For the text-containing cell, return its midpoint in (x, y) coordinate format. 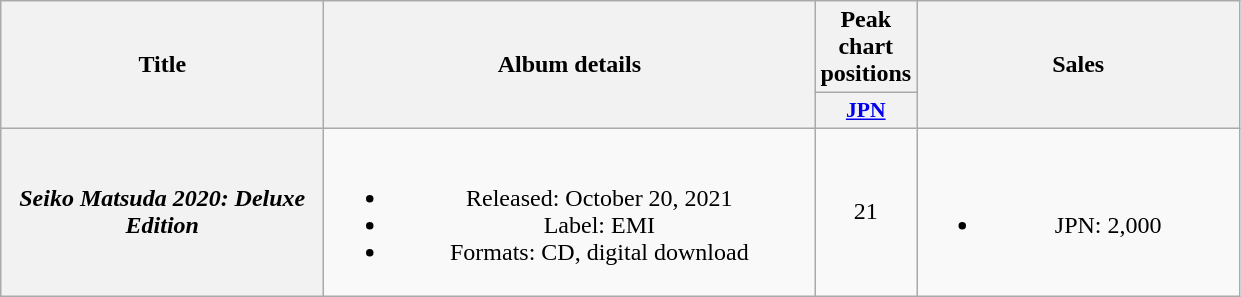
Album details (570, 65)
Sales (1078, 65)
Title (162, 65)
JPN (866, 111)
Released: October 20, 2021Label: EMIFormats: CD, digital download (570, 212)
Seiko Matsuda 2020: Deluxe Edition (162, 212)
JPN: 2,000 (1078, 212)
Peak chart positions (866, 47)
21 (866, 212)
